Return the (x, y) coordinate for the center point of the cell that contains the specified text.  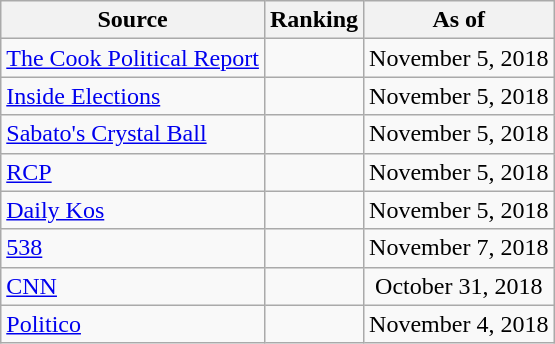
October 31, 2018 (459, 286)
November 7, 2018 (459, 248)
Politico (133, 324)
The Cook Political Report (133, 58)
Inside Elections (133, 96)
Daily Kos (133, 210)
Sabato's Crystal Ball (133, 134)
RCP (133, 172)
Ranking (314, 20)
As of (459, 20)
538 (133, 248)
November 4, 2018 (459, 324)
Source (133, 20)
CNN (133, 286)
